Extract the (x, y) coordinate from the center of the cell holding the provided text.  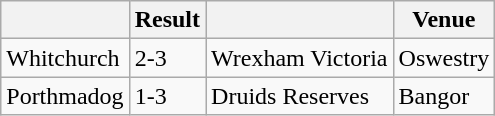
Druids Reserves (300, 96)
1-3 (167, 96)
Whitchurch (65, 58)
2-3 (167, 58)
Porthmadog (65, 96)
Result (167, 20)
Oswestry (444, 58)
Wrexham Victoria (300, 58)
Venue (444, 20)
Bangor (444, 96)
